Identify which cell holds the provided text, then report its [x, y] central coordinate. 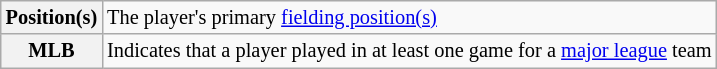
MLB [52, 51]
Position(s) [52, 17]
The player's primary fielding position(s) [409, 17]
Indicates that a player played in at least one game for a major league team [409, 51]
